Locate the cell with the specified text and output its [x, y] center coordinate. 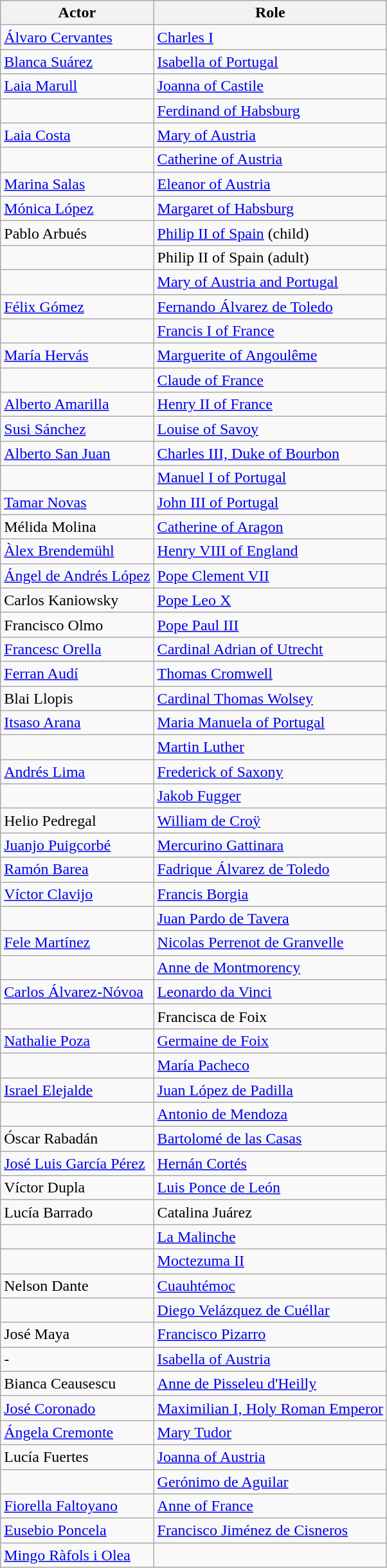
Bianca Ceausescu [77, 1383]
Francis I of France [270, 331]
Pope Paul III [270, 624]
Joanna of Austria [270, 1457]
Pope Leo X [270, 600]
Manuel I of Portugal [270, 478]
La Malinche [270, 1237]
Charles III, Duke of Bourbon [270, 453]
Carlos Kaniowsky [77, 600]
José Maya [77, 1335]
Francisco Olmo [77, 624]
Moctezuma II [270, 1261]
Susi Sánchez [77, 429]
Tamar Novas [77, 502]
José Coronado [77, 1408]
Nelson Dante [77, 1286]
Catherine of Austria [270, 160]
Actor [77, 13]
Charles I [270, 37]
Juan Pardo de Tavera [270, 918]
Cardinal Adrian of Utrecht [270, 649]
Luis Ponce de León [270, 1188]
Isabella of Austria [270, 1359]
Cuauhtémoc [270, 1286]
Francis Borgia [270, 894]
Fele Martínez [77, 943]
Frederick of Saxony [270, 772]
Ferdinand of Habsburg [270, 111]
Bartolomé de las Casas [270, 1139]
Fernando Álvarez de Toledo [270, 307]
Mary of Austria and Portugal [270, 282]
Eusebio Poncela [77, 1531]
Víctor Dupla [77, 1188]
Eleanor of Austria [270, 184]
Francesc Orella [77, 649]
Pope Clement VII [270, 576]
Juan López de Padilla [270, 1090]
Francisca de Foix [270, 1016]
Lucía Fuertes [77, 1457]
Fadrique Álvarez de Toledo [270, 870]
Itsaso Arana [77, 723]
Mónica López [77, 208]
Germaine de Foix [270, 1041]
Louise of Savoy [270, 429]
Margaret of Habsburg [270, 208]
María Hervás [77, 356]
Nicolas Perrenot de Granvelle [270, 943]
Henry VIII of England [270, 551]
Francisco Pizarro [270, 1335]
Pablo Arbués [77, 233]
Mary Tudor [270, 1432]
Henry II of France [270, 405]
Ángel de Andrés López [77, 576]
Alberto Amarilla [77, 405]
Marguerite of Angoulême [270, 356]
Isabella of Portugal [270, 62]
Claude of France [270, 380]
Ferran Audí [77, 673]
Catalina Juárez [270, 1212]
Gerónimo de Aguilar [270, 1481]
Mary of Austria [270, 135]
Juanjo Puigcorbé [77, 845]
Alberto San Juan [77, 453]
Carlos Álvarez-Nóvoa [77, 992]
William de Croÿ [270, 821]
Diego Velázquez de Cuéllar [270, 1310]
Role [270, 13]
Catherine of Aragon [270, 527]
Martin Luther [270, 747]
Hernán Cortés [270, 1163]
Fiorella Faltoyano [77, 1506]
Israel Elejalde [77, 1090]
Anne of France [270, 1506]
Blanca Suárez [77, 62]
Àlex Brendemühl [77, 551]
Antonio de Mendoza [270, 1115]
Laia Marull [77, 86]
Thomas Cromwell [270, 673]
Mélida Molina [77, 527]
Joanna of Castile [270, 86]
Maria Manuela of Portugal [270, 723]
Leonardo da Vinci [270, 992]
Francisco Jiménez de Cisneros [270, 1531]
Marina Salas [77, 184]
Félix Gómez [77, 307]
Maximilian I, Holy Roman Emperor [270, 1408]
- [77, 1359]
Ramón Barea [77, 870]
Blai Llopis [77, 698]
Mingo Ràfols i Olea [77, 1555]
Cardinal Thomas Wolsey [270, 698]
Mercurino Gattinara [270, 845]
Helio Pedregal [77, 821]
Ángela Cremonte [77, 1432]
Lucía Barrado [77, 1212]
Anne de Montmorency [270, 967]
Laia Costa [77, 135]
José Luis García Pérez [77, 1163]
Jakob Fugger [270, 796]
Óscar Rabadán [77, 1139]
María Pacheco [270, 1065]
John III of Portugal [270, 502]
Nathalie Poza [77, 1041]
Álvaro Cervantes [77, 37]
Víctor Clavijo [77, 894]
Philip II of Spain (child) [270, 233]
Andrés Lima [77, 772]
Philip II of Spain (adult) [270, 257]
Anne de Pisseleu d'Heilly [270, 1383]
